Search for the cell housing the specified text and yield its (x, y) center coordinate. 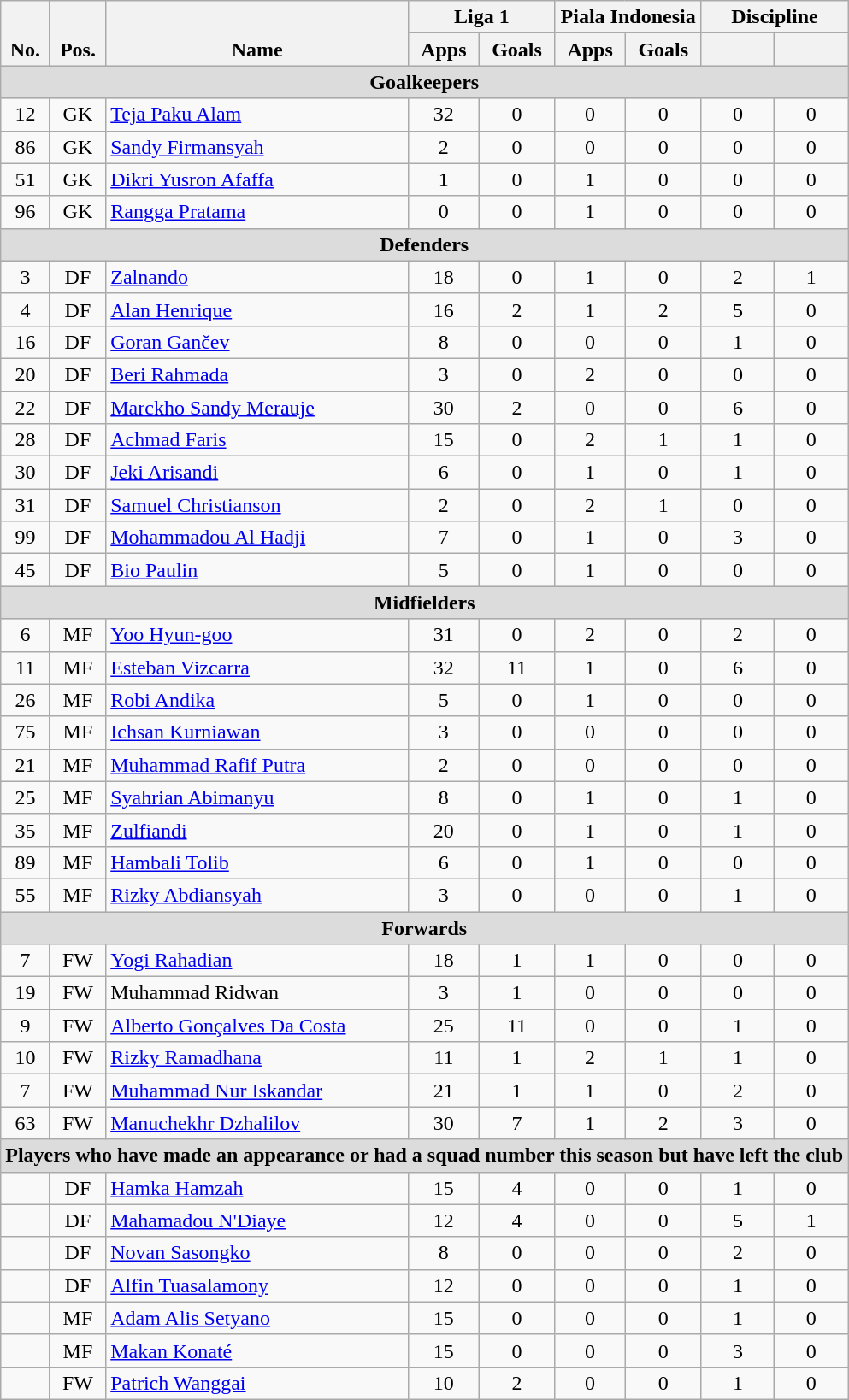
Alberto Gonçalves Da Costa (257, 1026)
Jeki Arisandi (257, 473)
Mohammadou Al Hadji (257, 538)
51 (26, 179)
22 (26, 408)
19 (26, 993)
Samuel Christianson (257, 505)
86 (26, 147)
Piala Indonesia (628, 17)
Mahamadou N'Diaye (257, 1221)
28 (26, 440)
Yogi Rahadian (257, 961)
Zulfiandi (257, 830)
Discipline (775, 17)
45 (26, 570)
Esteban Vizcarra (257, 668)
No. (26, 33)
26 (26, 700)
Bio Paulin (257, 570)
55 (26, 895)
Manuchekhr Dzhalilov (257, 1123)
Rangga Pratama (257, 212)
63 (26, 1123)
Achmad Faris (257, 440)
Alan Henrique (257, 309)
Name (257, 33)
Novan Sasongko (257, 1253)
Forwards (424, 927)
89 (26, 862)
Syahrian Abimanyu (257, 797)
Rizky Abdiansyah (257, 895)
Alfin Tuasalamony (257, 1285)
75 (26, 732)
Rizky Ramadhana (257, 1058)
Hambali Tolib (257, 862)
Ichsan Kurniawan (257, 732)
Makan Konaté (257, 1350)
Adam Alis Setyano (257, 1318)
Muhammad Nur Iskandar (257, 1091)
Robi Andika (257, 700)
Teja Paku Alam (257, 115)
99 (26, 538)
Defenders (424, 244)
Goalkeepers (424, 82)
Liga 1 (482, 17)
Beri Rahmada (257, 374)
Hamka Hamzah (257, 1188)
Sandy Firmansyah (257, 147)
Patrich Wanggai (257, 1383)
Muhammad Ridwan (257, 993)
Dikri Yusron Afaffa (257, 179)
9 (26, 1026)
Players who have made an appearance or had a squad number this season but have left the club (424, 1156)
Midfielders (424, 603)
Goran Gančev (257, 342)
Marckho Sandy Merauje (257, 408)
Zalnando (257, 277)
Pos. (78, 33)
96 (26, 212)
Muhammad Rafif Putra (257, 765)
Yoo Hyun-goo (257, 635)
35 (26, 830)
